Determine the (X, Y) coordinate at the center of the cell enclosing the given text.  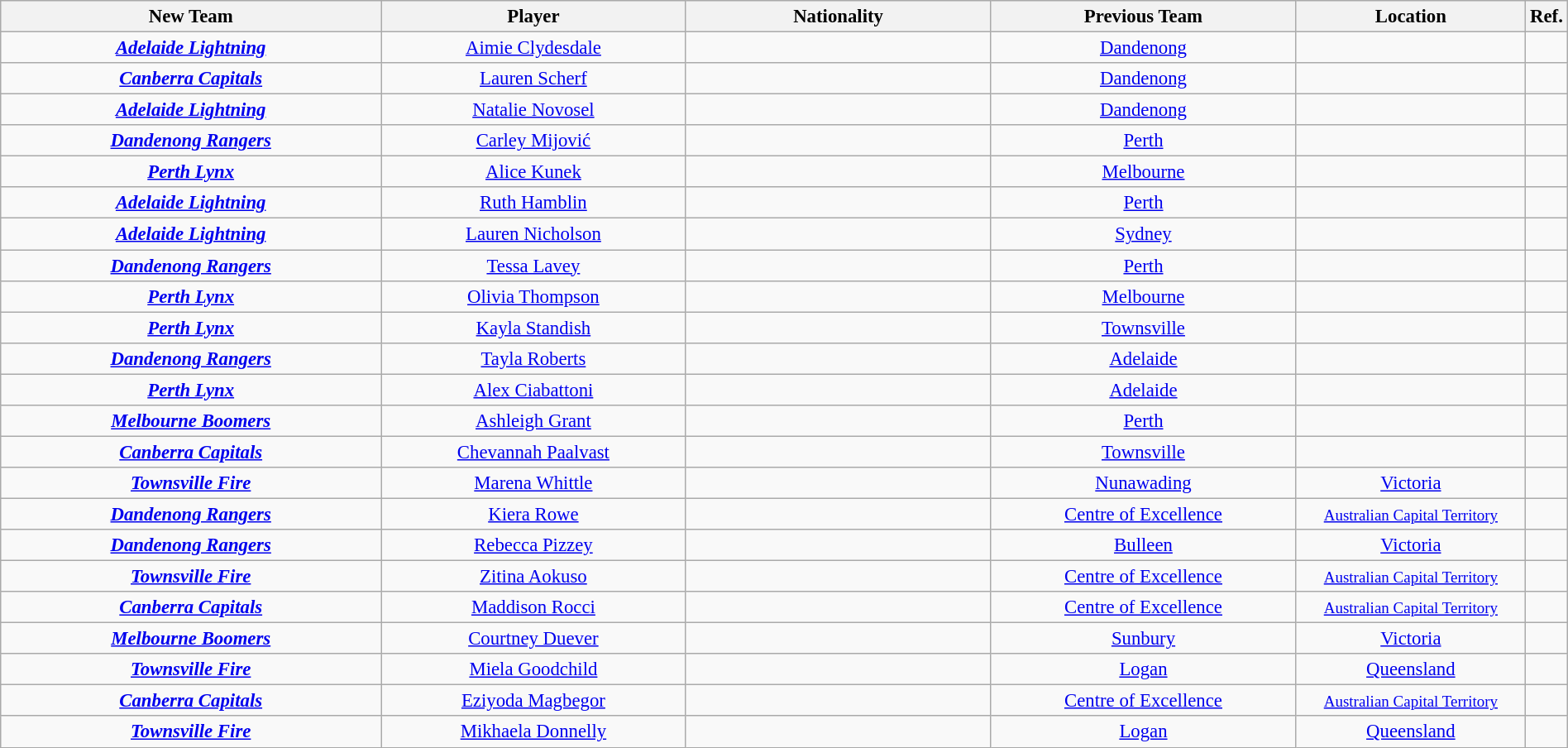
Previous Team (1143, 17)
Zitina Aokuso (534, 577)
Bulleen (1143, 545)
Sydney (1143, 234)
New Team (191, 17)
Player (534, 17)
Location (1411, 17)
Olivia Thompson (534, 296)
Eziyoda Magbegor (534, 701)
Natalie Novosel (534, 110)
Marena Whittle (534, 483)
Kayla Standish (534, 328)
Mikhaela Donnelly (534, 732)
Tessa Lavey (534, 266)
Miela Goodchild (534, 669)
Maddison Rocci (534, 607)
Ref. (1546, 17)
Kiera Rowe (534, 514)
Ashleigh Grant (534, 421)
Lauren Nicholson (534, 234)
Nationality (839, 17)
Alice Kunek (534, 172)
Ruth Hamblin (534, 203)
Aimie Clydesdale (534, 48)
Chevannah Paalvast (534, 452)
Alex Ciabattoni (534, 390)
Lauren Scherf (534, 79)
Nunawading (1143, 483)
Carley Mijović (534, 141)
Tayla Roberts (534, 358)
Courtney Duever (534, 639)
Sunbury (1143, 639)
Rebecca Pizzey (534, 545)
